Locate the cell with the specified text and output its (X, Y) center coordinate. 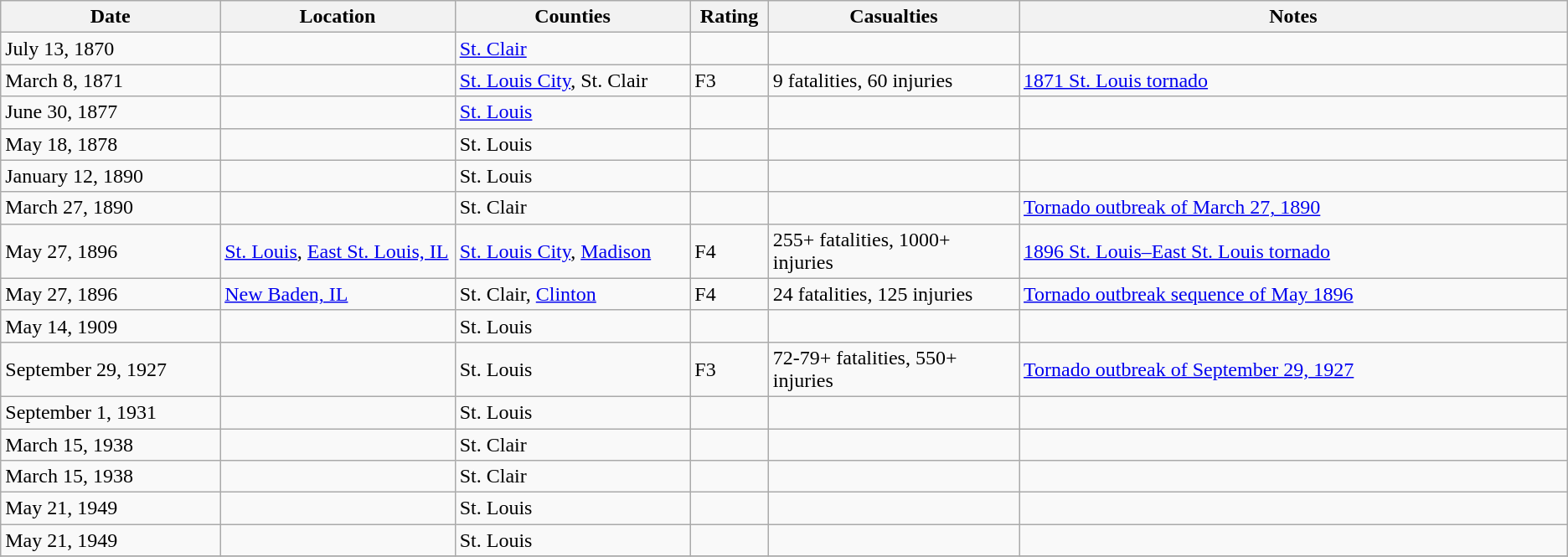
March 27, 1890 (111, 208)
January 12, 1890 (111, 176)
May 18, 1878 (111, 144)
Tornado outbreak of September 29, 1927 (1293, 369)
Counties (573, 17)
Tornado outbreak of March 27, 1890 (1293, 208)
New Baden, IL (338, 294)
St. Louis City, St. Clair (573, 80)
Rating (730, 17)
September 1, 1931 (111, 412)
September 29, 1927 (111, 369)
May 14, 1909 (111, 326)
March 8, 1871 (111, 80)
72-79+ fatalities, 550+ injuries (893, 369)
Casualties (893, 17)
1871 St. Louis tornado (1293, 80)
Location (338, 17)
Notes (1293, 17)
Date (111, 17)
9 fatalities, 60 injuries (893, 80)
June 30, 1877 (111, 112)
St. Clair, Clinton (573, 294)
Tornado outbreak sequence of May 1896 (1293, 294)
24 fatalities, 125 injuries (893, 294)
St. Louis, East St. Louis, IL (338, 251)
1896 St. Louis–East St. Louis tornado (1293, 251)
255+ fatalities, 1000+ injuries (893, 251)
St. Louis City, Madison (573, 251)
July 13, 1870 (111, 49)
